Return [X, Y] of the center of cell containing provided text 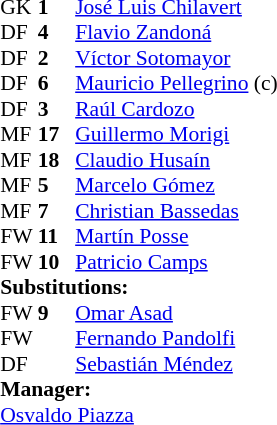
9 [57, 313]
6 [57, 83]
10 [57, 262]
17 [57, 135]
7 [57, 211]
3 [57, 109]
4 [57, 33]
5 [57, 185]
18 [57, 160]
2 [57, 58]
11 [57, 237]
